Identify which cell holds the provided text, then report its [x, y] central coordinate. 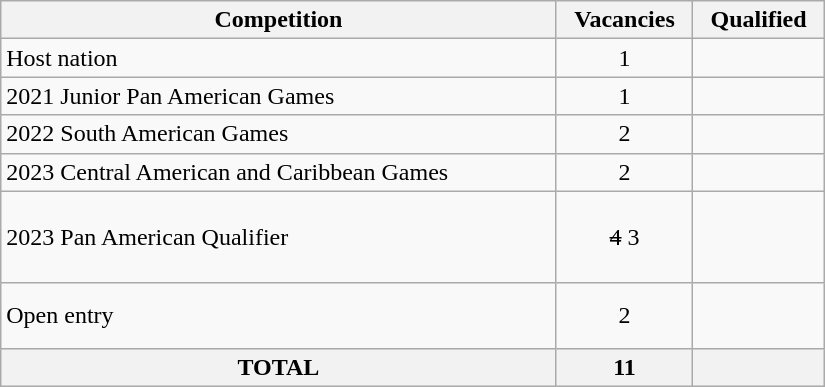
2021 Junior Pan American Games [278, 96]
Open entry [278, 316]
TOTAL [278, 367]
Qualified [758, 20]
Host nation [278, 58]
2023 Pan American Qualifier [278, 237]
4 3 [624, 237]
11 [624, 367]
2022 South American Games [278, 134]
Vacancies [624, 20]
2023 Central American and Caribbean Games [278, 172]
Competition [278, 20]
